Identify which cell holds the provided text, then report its (X, Y) central coordinate. 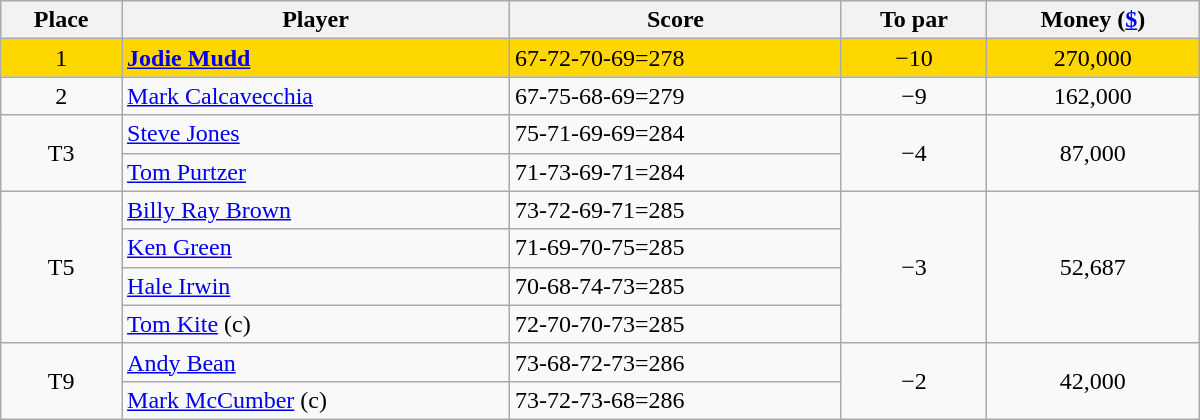
42,000 (1092, 381)
Steve Jones (316, 134)
1 (62, 58)
67-72-70-69=278 (675, 58)
−2 (914, 381)
Andy Bean (316, 362)
87,000 (1092, 153)
Jodie Mudd (316, 58)
75-71-69-69=284 (675, 134)
Money ($) (1092, 20)
162,000 (1092, 96)
73-72-73-68=286 (675, 400)
71-73-69-71=284 (675, 172)
73-68-72-73=286 (675, 362)
52,687 (1092, 267)
Mark Calcavecchia (316, 96)
72-70-70-73=285 (675, 324)
Tom Kite (c) (316, 324)
Tom Purtzer (316, 172)
−3 (914, 267)
Hale Irwin (316, 286)
−10 (914, 58)
T5 (62, 267)
Score (675, 20)
Mark McCumber (c) (316, 400)
70-68-74-73=285 (675, 286)
71-69-70-75=285 (675, 248)
67-75-68-69=279 (675, 96)
Player (316, 20)
T9 (62, 381)
Ken Green (316, 248)
Place (62, 20)
−4 (914, 153)
2 (62, 96)
73-72-69-71=285 (675, 210)
Billy Ray Brown (316, 210)
−9 (914, 96)
To par (914, 20)
270,000 (1092, 58)
T3 (62, 153)
